Find where the given text appears and provide that cell's center as [x, y] coordinate. 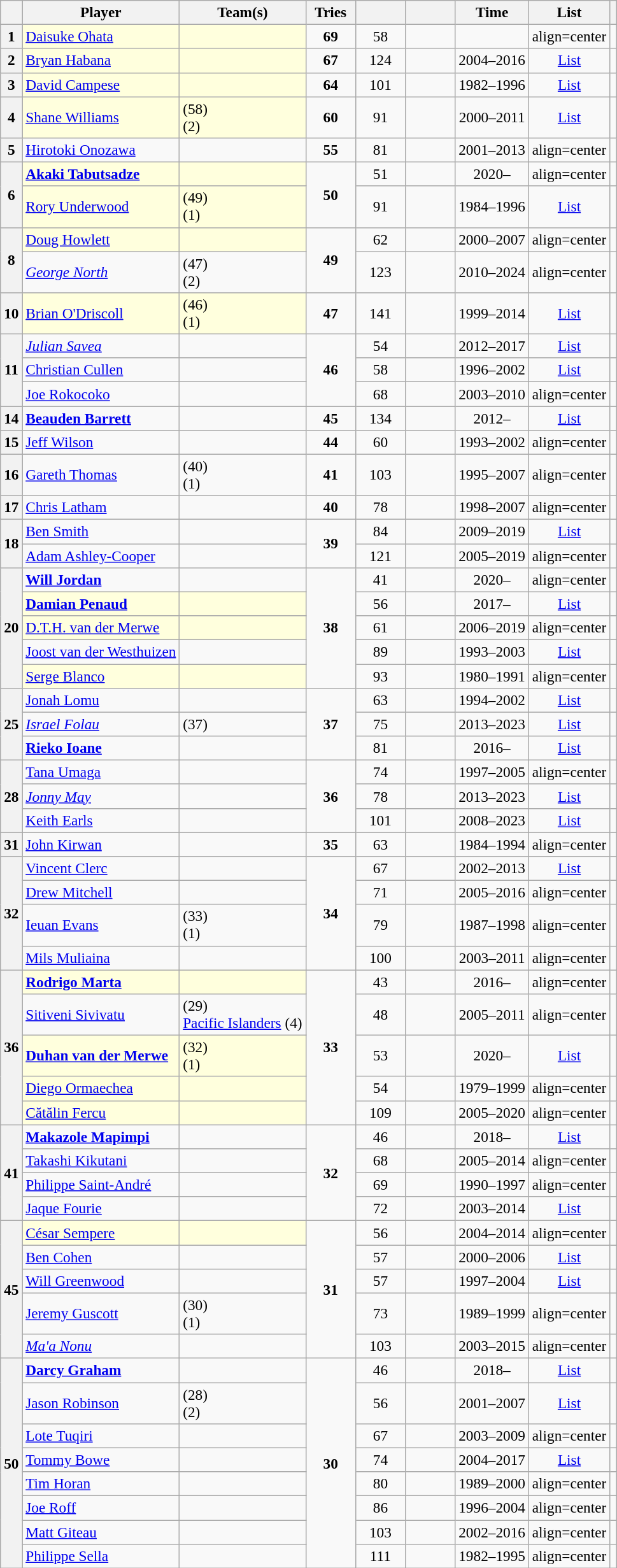
César Sempere [101, 1232]
(37) [243, 724]
25 [11, 723]
Jaque Fourie [101, 1209]
1 [11, 36]
(33) (1) [243, 925]
Brian O'Driscoll [101, 313]
Hirotoki Onozawa [101, 150]
55 [330, 150]
20 [11, 628]
39 [330, 543]
1998–2007 [492, 508]
Adam Ashley-Cooper [101, 555]
2 [11, 61]
1982–1995 [492, 1556]
2009–2019 [492, 531]
Matt Giteau [101, 1532]
1997–2005 [492, 772]
2004–2016 [492, 61]
109 [380, 1113]
(30) (1) [243, 1313]
2003–2009 [492, 1436]
(28) (2) [243, 1402]
2003–2010 [492, 394]
Joe Rokocoko [101, 394]
2005–2019 [492, 555]
Rieko Ioane [101, 748]
Chris Latham [101, 508]
48 [380, 1014]
2000–2011 [492, 117]
71 [380, 892]
61 [380, 627]
86 [380, 1507]
44 [330, 442]
Time [492, 12]
2000–2006 [492, 1257]
10 [11, 313]
Tim Horan [101, 1483]
Player [101, 12]
123 [380, 271]
(32) (1) [243, 1056]
Philippe Sella [101, 1556]
Doug Howlett [101, 239]
5 [11, 150]
Rodrigo Marta [101, 981]
51 [380, 174]
Ieuan Evans [101, 925]
1989–2000 [492, 1483]
2001–2007 [492, 1402]
8 [11, 260]
134 [380, 418]
2012– [492, 418]
(58) (2) [243, 117]
1984–1994 [492, 844]
2012–2017 [492, 346]
89 [380, 652]
(29) Pacific Islanders (4) [243, 1014]
Akaki Tabutsadze [101, 174]
38 [330, 628]
53 [380, 1056]
6 [11, 195]
Cătălin Fercu [101, 1113]
75 [380, 724]
1979–1999 [492, 1088]
28 [11, 796]
Makazole Mapimpi [101, 1136]
1993–2003 [492, 652]
1989–1999 [492, 1313]
D.T.H. van der Merwe [101, 627]
79 [380, 925]
Julian Savea [101, 346]
1993–2002 [492, 442]
62 [380, 239]
Mils Muliaina [101, 958]
2010–2024 [492, 271]
2005–2020 [492, 1113]
2004–2014 [492, 1232]
Team(s) [243, 12]
2003–2015 [492, 1346]
80 [380, 1483]
30 [330, 1462]
2001–2013 [492, 150]
1987–1998 [492, 925]
Gareth Thomas [101, 475]
3 [11, 85]
Ben Cohen [101, 1257]
84 [380, 531]
Beauden Barrett [101, 418]
4 [11, 117]
Joost van der Westhuizen [101, 652]
George North [101, 271]
37 [330, 723]
72 [380, 1209]
49 [330, 260]
Damian Penaud [101, 604]
1999–2014 [492, 313]
2005–2011 [492, 1014]
47 [330, 313]
40 [330, 508]
(49) (1) [243, 206]
73 [380, 1313]
2017– [492, 604]
Jeff Wilson [101, 442]
43 [380, 981]
(40) (1) [243, 475]
Takashi Kikutani [101, 1160]
1990–1997 [492, 1185]
1984–1996 [492, 206]
Will Greenwood [101, 1281]
1994–2002 [492, 700]
Bryan Habana [101, 61]
2000–2007 [492, 239]
(46) (1) [243, 313]
93 [380, 676]
Christian Cullen [101, 370]
Ben Smith [101, 531]
Jason Robinson [101, 1402]
121 [380, 555]
1982–1996 [492, 85]
Duhan van der Merwe [101, 1056]
Vincent Clerc [101, 868]
14 [11, 418]
Lote Tuqiri [101, 1436]
Will Jordan [101, 580]
141 [380, 313]
Jonah Lomu [101, 700]
11 [11, 369]
Shane Williams [101, 117]
2006–2019 [492, 627]
64 [330, 85]
Tommy Bowe [101, 1460]
Diego Ormaechea [101, 1088]
34 [330, 913]
16 [11, 475]
Daisuke Ohata [101, 36]
15 [11, 442]
33 [330, 1047]
2002–2013 [492, 868]
1995–2007 [492, 475]
1997–2004 [492, 1281]
18 [11, 543]
124 [380, 61]
2003–2011 [492, 958]
111 [380, 1556]
Israel Folau [101, 724]
1996–2004 [492, 1507]
35 [330, 844]
Rory Underwood [101, 206]
1996–2002 [492, 370]
Jonny May [101, 796]
Drew Mitchell [101, 892]
Tana Umaga [101, 772]
Serge Blanco [101, 676]
Philippe Saint-André [101, 1185]
Sitiveni Sivivatu [101, 1014]
Ma'a Nonu [101, 1346]
Joe Roff [101, 1507]
100 [380, 958]
Keith Earls [101, 820]
2003–2014 [492, 1209]
2005–2016 [492, 892]
2008–2023 [492, 820]
2004–2017 [492, 1460]
John Kirwan [101, 844]
Jeremy Guscott [101, 1313]
17 [11, 508]
Darcy Graham [101, 1370]
1980–1991 [492, 676]
David Campese [101, 85]
2005–2014 [492, 1160]
(47) (2) [243, 271]
2002–2016 [492, 1532]
Tries [330, 12]
